Determine the (X, Y) coordinate at the center of the cell enclosing the given text.  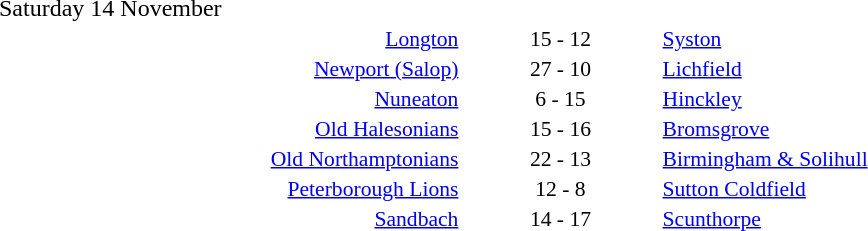
6 - 15 (560, 98)
15 - 12 (560, 38)
27 - 10 (560, 68)
22 - 13 (560, 158)
15 - 16 (560, 128)
12 - 8 (560, 188)
